Capture the cell that displays the provided text and extract its [x, y] central coordinate. 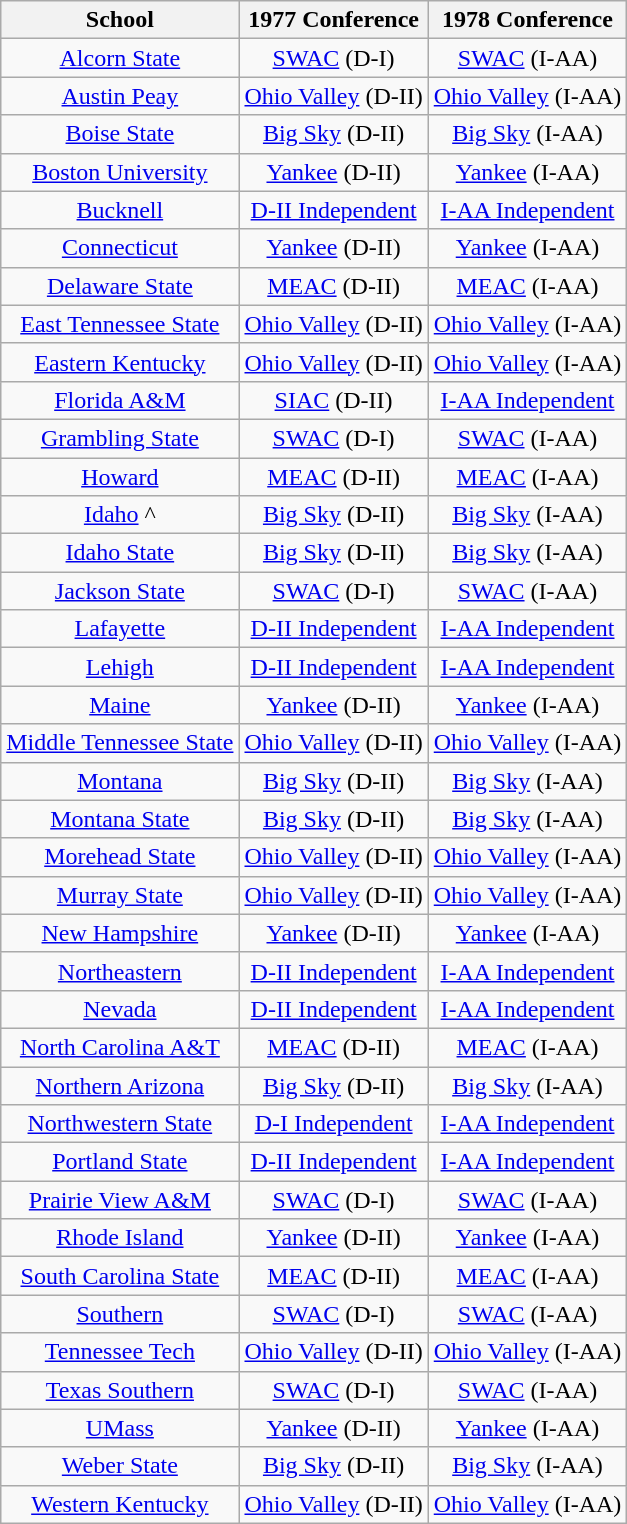
Texas Southern [120, 1390]
Northern Arizona [120, 1085]
Murray State [120, 895]
Delaware State [120, 286]
School [120, 20]
Portland State [120, 1162]
Howard [120, 477]
Connecticut [120, 248]
North Carolina A&T [120, 1047]
Eastern Kentucky [120, 362]
New Hampshire [120, 933]
Bucknell [120, 210]
1977 Conference [334, 20]
Jackson State [120, 591]
Morehead State [120, 857]
Rhode Island [120, 1238]
UMass [120, 1428]
Lafayette [120, 629]
SIAC (D-II) [334, 400]
South Carolina State [120, 1276]
East Tennessee State [120, 324]
Southern [120, 1314]
Montana State [120, 819]
Tennessee Tech [120, 1352]
Prairie View A&M [120, 1200]
Maine [120, 705]
1978 Conference [528, 20]
Northwestern State [120, 1124]
D-I Independent [334, 1124]
Nevada [120, 1009]
Weber State [120, 1466]
Grambling State [120, 438]
Idaho State [120, 553]
Northeastern [120, 971]
Alcorn State [120, 58]
Florida A&M [120, 400]
Idaho ^ [120, 515]
Boston University [120, 172]
Austin Peay [120, 96]
Western Kentucky [120, 1504]
Lehigh [120, 667]
Middle Tennessee State [120, 743]
Boise State [120, 134]
Montana [120, 781]
